Identify which cell holds the provided text, then report its (x, y) central coordinate. 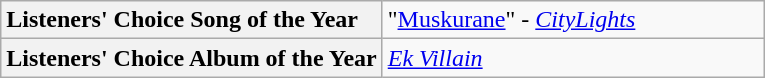
Listeners' Choice Song of the Year (192, 20)
Ek Villain (572, 58)
Listeners' Choice Album of the Year (192, 58)
"Muskurane" - CityLights (572, 20)
